Extract the [x, y] coordinate from the center of the cell holding the provided text.  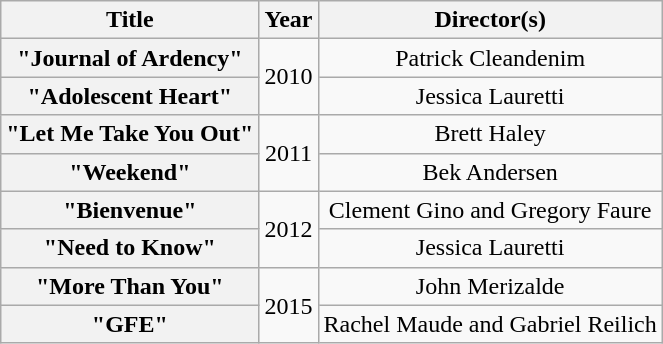
Clement Gino and Gregory Faure [490, 210]
2015 [288, 305]
2011 [288, 153]
"Adolescent Heart" [130, 96]
2010 [288, 77]
Director(s) [490, 20]
"Bienvenue" [130, 210]
"Let Me Take You Out" [130, 134]
Bek Andersen [490, 172]
Year [288, 20]
"Journal of Ardency" [130, 58]
"More Than You" [130, 286]
"Need to Know" [130, 248]
"GFE" [130, 324]
Rachel Maude and Gabriel Reilich [490, 324]
2012 [288, 229]
John Merizalde [490, 286]
Patrick Cleandenim [490, 58]
"Weekend" [130, 172]
Title [130, 20]
Brett Haley [490, 134]
